Return the [X, Y] coordinate for the center point of the cell that contains the specified text.  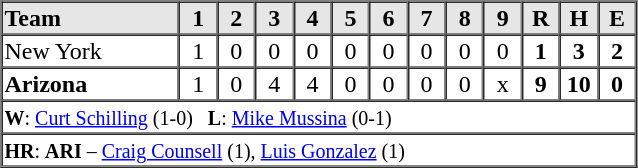
x [503, 84]
R [541, 18]
W: Curt Schilling (1-0) L: Mike Mussina (0-1) [319, 116]
HR: ARI – Craig Counsell (1), Luis Gonzalez (1) [319, 150]
E [617, 18]
Arizona [91, 84]
H [579, 18]
5 [350, 18]
6 [388, 18]
7 [427, 18]
8 [465, 18]
Team [91, 18]
10 [579, 84]
New York [91, 50]
